Locate the cell with the specified text and output its [X, Y] center coordinate. 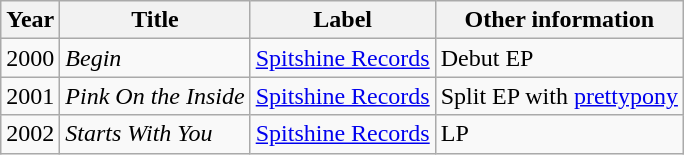
2000 [30, 58]
2002 [30, 134]
Split EP with prettypony [559, 96]
Label [342, 20]
Title [155, 20]
Starts With You [155, 134]
Begin [155, 58]
LP [559, 134]
2001 [30, 96]
Pink On the Inside [155, 96]
Debut EP [559, 58]
Year [30, 20]
Other information [559, 20]
